Detect which cell encompasses the target text, then output its (x, y) center coordinate. 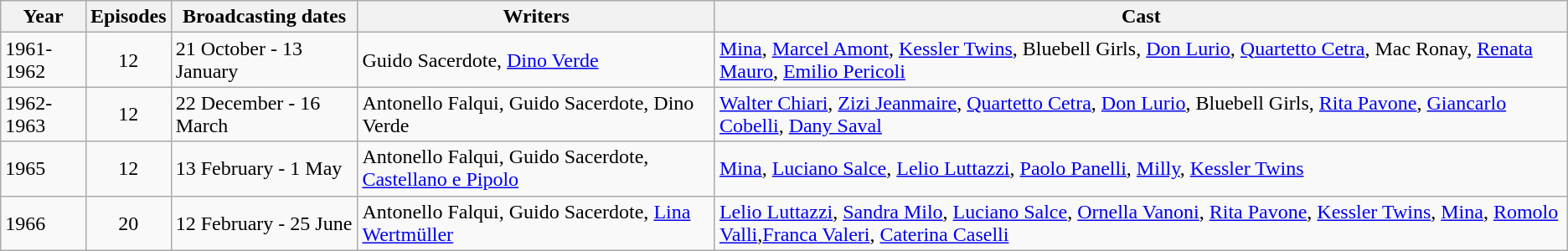
Episodes (128, 17)
1961-1962 (44, 60)
Lelio Luttazzi, Sandra Milo, Luciano Salce, Ornella Vanoni, Rita Pavone, Kessler Twins, Mina, Romolo Valli,Franca Valeri, Caterina Caselli (1141, 223)
21 October - 13 January (265, 60)
1962-1963 (44, 114)
Guido Sacerdote, Dino Verde (536, 60)
Antonello Falqui, Guido Sacerdote, Castellano e Pipolo (536, 169)
1965 (44, 169)
1966 (44, 223)
22 December - 16 March (265, 114)
Mina, Luciano Salce, Lelio Luttazzi, Paolo Panelli, Milly, Kessler Twins (1141, 169)
Writers (536, 17)
12 February - 25 June (265, 223)
Cast (1141, 17)
Year (44, 17)
Broadcasting dates (265, 17)
Antonello Falqui, Guido Sacerdote, Lina Wertmüller (536, 223)
Walter Chiari, Zizi Jeanmaire, Quartetto Cetra, Don Lurio, Bluebell Girls, Rita Pavone, Giancarlo Cobelli, Dany Saval (1141, 114)
13 February - 1 May (265, 169)
20 (128, 223)
Mina, Marcel Amont, Kessler Twins, Bluebell Girls, Don Lurio, Quartetto Cetra, Mac Ronay, Renata Mauro, Emilio Pericoli (1141, 60)
Antonello Falqui, Guido Sacerdote, Dino Verde (536, 114)
